Output the (X, Y) coordinate of the center of the cell containing the given text.  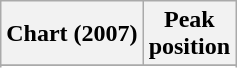
Peak position (189, 34)
Chart (2007) (72, 34)
